Return [X, Y] of the center of cell containing provided text 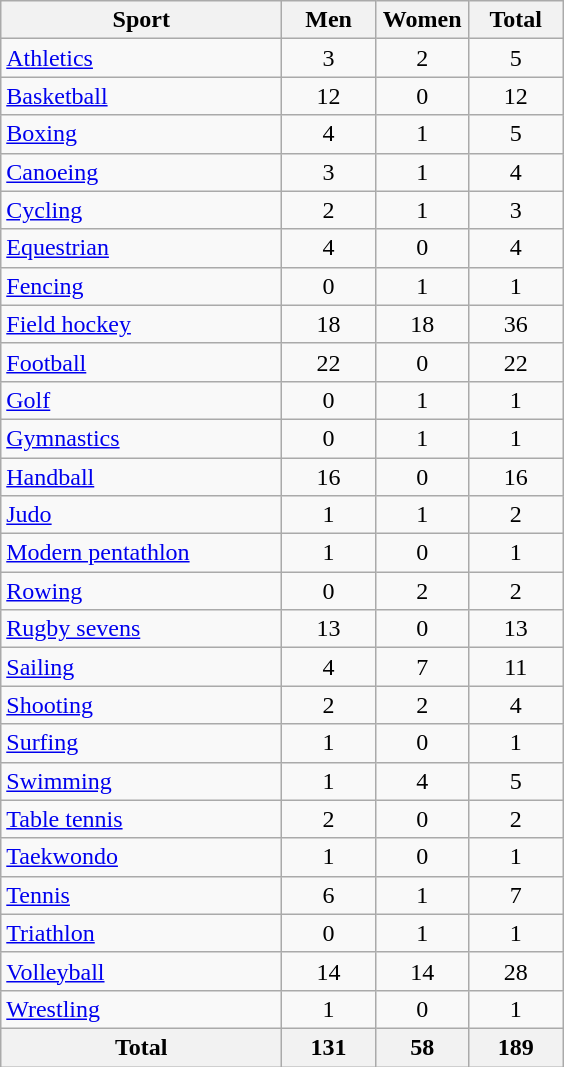
Canoeing [142, 172]
58 [422, 1047]
Sailing [142, 667]
Tennis [142, 895]
6 [329, 895]
Athletics [142, 58]
11 [516, 667]
Field hockey [142, 324]
Boxing [142, 134]
Cycling [142, 210]
Gymnastics [142, 438]
Handball [142, 477]
Surfing [142, 743]
Men [329, 20]
Triathlon [142, 933]
Modern pentathlon [142, 553]
Basketball [142, 96]
36 [516, 324]
Swimming [142, 781]
Table tennis [142, 819]
Fencing [142, 286]
Rugby sevens [142, 629]
Equestrian [142, 248]
Wrestling [142, 1009]
131 [329, 1047]
28 [516, 971]
Taekwondo [142, 857]
Golf [142, 400]
Women [422, 20]
Judo [142, 515]
189 [516, 1047]
Volleyball [142, 971]
Rowing [142, 591]
Football [142, 362]
Sport [142, 20]
Shooting [142, 705]
